Extract the (X, Y) coordinate from the center of the cell holding the provided text.  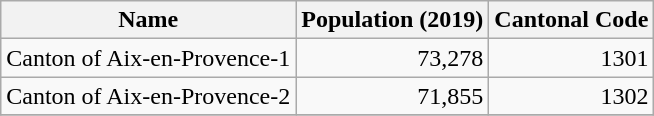
1302 (572, 96)
Canton of Aix-en-Provence-1 (148, 58)
Population (2019) (392, 20)
Canton of Aix-en-Provence-2 (148, 96)
1301 (572, 58)
71,855 (392, 96)
Name (148, 20)
Cantonal Code (572, 20)
73,278 (392, 58)
